Pinpoint the cell where the given text exists, returning its [X, Y] midpoint coordinate. 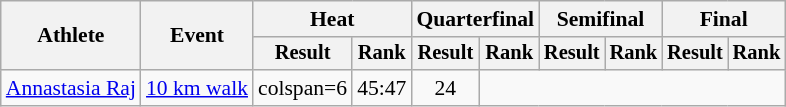
colspan=6 [302, 88]
Athlete [71, 36]
10 km walk [197, 88]
Quarterfinal [475, 19]
45:47 [382, 88]
24 [445, 88]
Heat [332, 19]
Final [724, 19]
Event [197, 36]
Annastasia Raj [71, 88]
Semifinal [600, 19]
